From the cell containing the given text, extract its center point as [X, Y] coordinate. 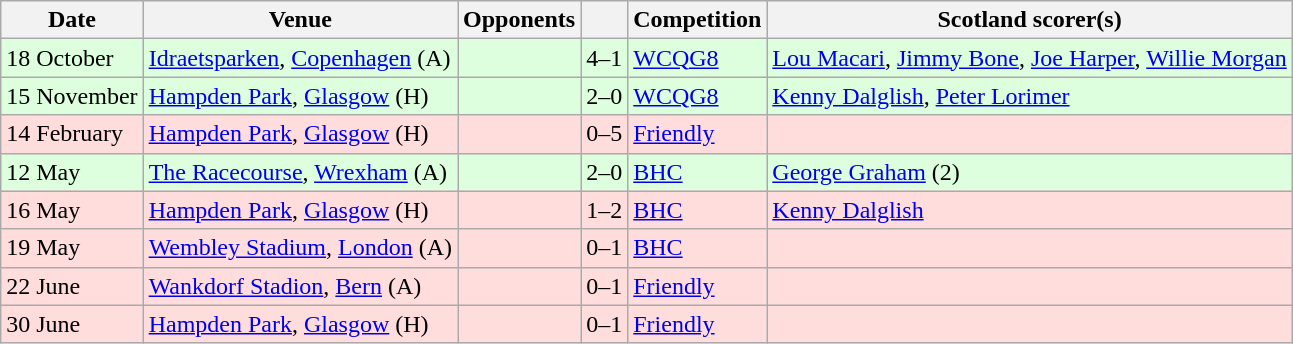
19 May [72, 248]
Idraetsparken, Copenhagen (A) [300, 58]
1–2 [604, 210]
30 June [72, 324]
Kenny Dalglish [1030, 210]
12 May [72, 172]
Date [72, 20]
18 October [72, 58]
Lou Macari, Jimmy Bone, Joe Harper, Willie Morgan [1030, 58]
4–1 [604, 58]
George Graham (2) [1030, 172]
14 February [72, 134]
Scotland scorer(s) [1030, 20]
Venue [300, 20]
Kenny Dalglish, Peter Lorimer [1030, 96]
Competition [698, 20]
15 November [72, 96]
Opponents [520, 20]
0–5 [604, 134]
Wankdorf Stadion, Bern (A) [300, 286]
22 June [72, 286]
The Racecourse, Wrexham (A) [300, 172]
16 May [72, 210]
Wembley Stadium, London (A) [300, 248]
